Provide the [X, Y] coordinate of the cell's center where the given text is located.  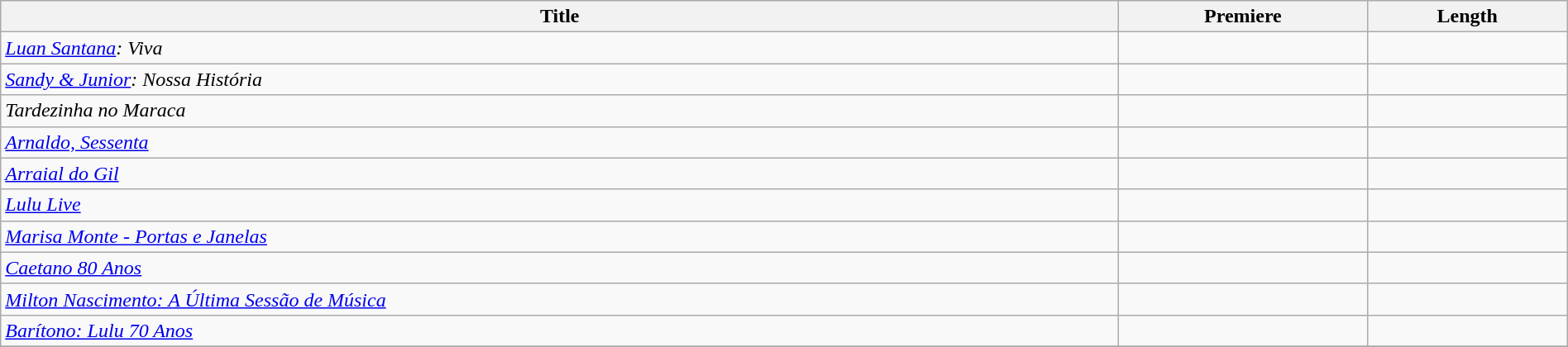
Caetano 80 Anos [560, 268]
Length [1467, 17]
Lulu Live [560, 205]
Sandy & Junior: Nossa História [560, 79]
Arraial do Gil [560, 173]
Arnaldo, Sessenta [560, 142]
Barítono: Lulu 70 Anos [560, 330]
Title [560, 17]
Luan Santana: Viva [560, 48]
Milton Nascimento: A Última Sessão de Música [560, 299]
Tardezinha no Maraca [560, 111]
Marisa Monte - Portas e Janelas [560, 236]
Premiere [1243, 17]
